Pinpoint the cell where the given text exists, returning its [X, Y] midpoint coordinate. 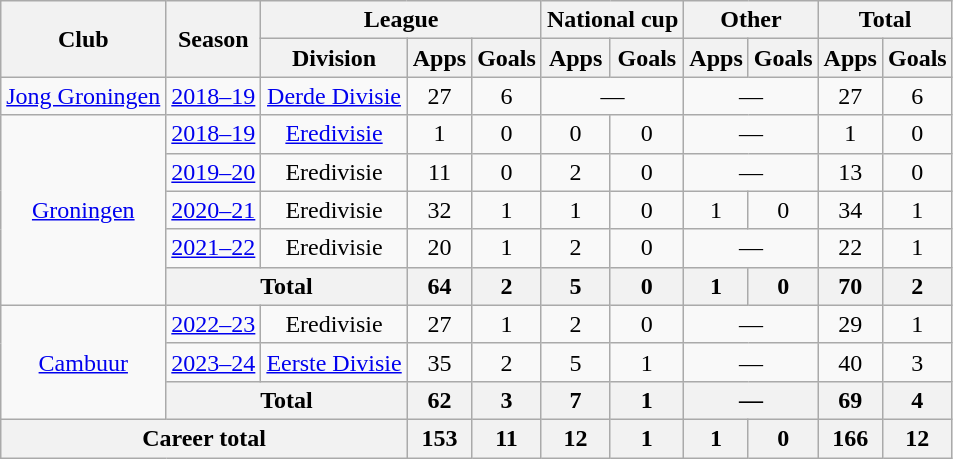
32 [439, 210]
64 [439, 286]
Eerste Divisie [334, 362]
Career total [204, 438]
29 [850, 324]
Season [214, 39]
34 [850, 210]
2023–24 [214, 362]
40 [850, 362]
2019–20 [214, 172]
62 [439, 400]
2020–21 [214, 210]
7 [575, 400]
Cambuur [84, 362]
4 [917, 400]
2022–23 [214, 324]
153 [439, 438]
Derde Divisie [334, 96]
35 [439, 362]
70 [850, 286]
Groningen [84, 210]
22 [850, 248]
166 [850, 438]
Division [334, 58]
Club [84, 39]
League [402, 20]
2021–22 [214, 248]
69 [850, 400]
20 [439, 248]
National cup [612, 20]
Other [751, 20]
13 [850, 172]
Jong Groningen [84, 96]
